Search for the cell housing the specified text and yield its [x, y] center coordinate. 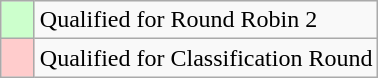
Qualified for Round Robin 2 [206, 20]
Qualified for Classification Round [206, 58]
